Return (x, y) of the center of cell containing provided text 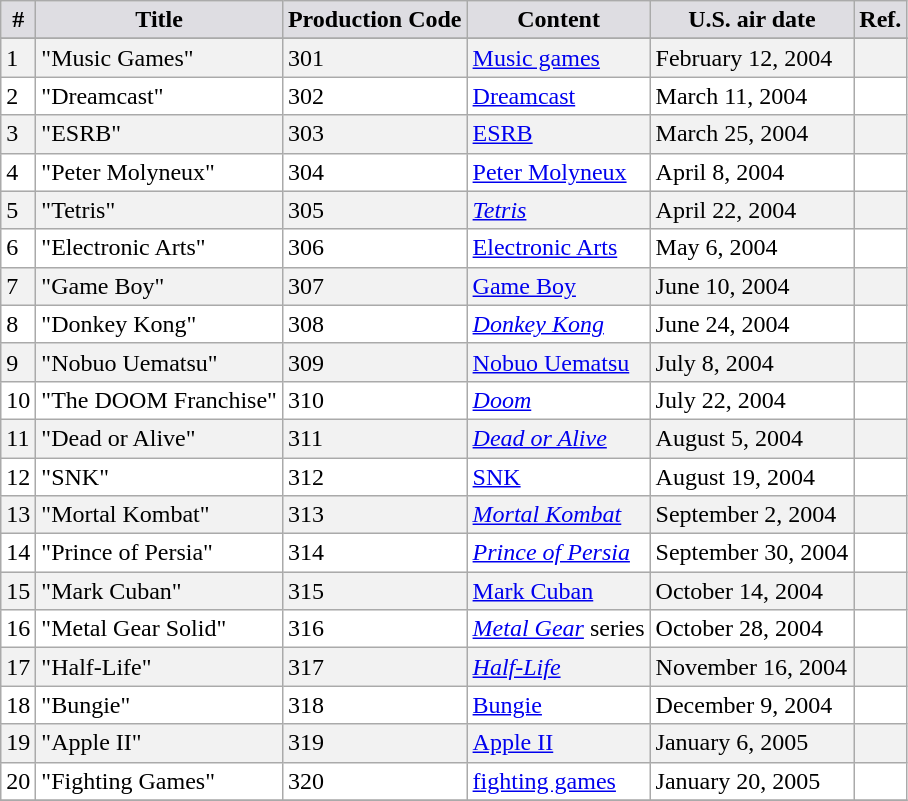
fighting games (558, 781)
"Nobuo Uematsu" (160, 362)
"Metal Gear Solid" (160, 629)
320 (374, 781)
SNK (558, 477)
February 12, 2004 (752, 58)
309 (374, 362)
Mortal Kombat (558, 515)
Peter Molyneux (558, 172)
Game Boy (558, 286)
12 (18, 477)
303 (374, 134)
"Electronic Arts" (160, 248)
2 (18, 96)
14 (18, 553)
"The DOOM Franchise" (160, 400)
Prince of Persia (558, 553)
18 (18, 705)
16 (18, 629)
318 (374, 705)
311 (374, 438)
"Bungie" (160, 705)
8 (18, 324)
301 (374, 58)
Donkey Kong (558, 324)
"SNK" (160, 477)
Metal Gear series (558, 629)
308 (374, 324)
Dreamcast (558, 96)
ESRB (558, 134)
"Dead or Alive" (160, 438)
April 8, 2004 (752, 172)
302 (374, 96)
7 (18, 286)
Electronic Arts (558, 248)
9 (18, 362)
Apple II (558, 743)
306 (374, 248)
"Prince of Persia" (160, 553)
Title (160, 20)
# (18, 20)
312 (374, 477)
"Peter Molyneux" (160, 172)
19 (18, 743)
11 (18, 438)
U.S. air date (752, 20)
314 (374, 553)
319 (374, 743)
December 9, 2004 (752, 705)
Tetris (558, 210)
Nobuo Uematsu (558, 362)
May 6, 2004 (752, 248)
January 20, 2005 (752, 781)
4 (18, 172)
September 2, 2004 (752, 515)
"Tetris" (160, 210)
6 (18, 248)
July 22, 2004 (752, 400)
"Fighting Games" (160, 781)
"Mark Cuban" (160, 591)
20 (18, 781)
"Donkey Kong" (160, 324)
13 (18, 515)
Ref. (880, 20)
"ESRB" (160, 134)
March 11, 2004 (752, 96)
March 25, 2004 (752, 134)
Music games (558, 58)
305 (374, 210)
June 10, 2004 (752, 286)
November 16, 2004 (752, 667)
"Mortal Kombat" (160, 515)
October 28, 2004 (752, 629)
317 (374, 667)
"Music Games" (160, 58)
315 (374, 591)
June 24, 2004 (752, 324)
Content (558, 20)
304 (374, 172)
3 (18, 134)
17 (18, 667)
July 8, 2004 (752, 362)
September 30, 2004 (752, 553)
"Game Boy" (160, 286)
10 (18, 400)
Half-Life (558, 667)
August 5, 2004 (752, 438)
313 (374, 515)
October 14, 2004 (752, 591)
Dead or Alive (558, 438)
Mark Cuban (558, 591)
"Apple II" (160, 743)
Doom (558, 400)
316 (374, 629)
April 22, 2004 (752, 210)
Bungie (558, 705)
310 (374, 400)
307 (374, 286)
January 6, 2005 (752, 743)
August 19, 2004 (752, 477)
"Dreamcast" (160, 96)
1 (18, 58)
"Half-Life" (160, 667)
Production Code (374, 20)
15 (18, 591)
5 (18, 210)
